Output the (X, Y) coordinate of the center of the cell containing the given text.  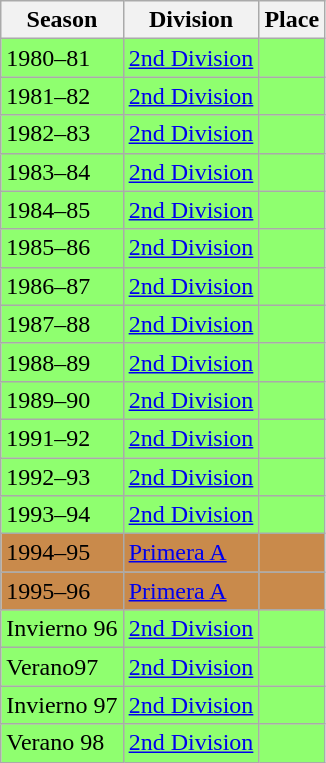
Invierno 96 (62, 629)
Division (191, 20)
1982–83 (62, 134)
1993–94 (62, 515)
1983–84 (62, 172)
Invierno 97 (62, 705)
Verano97 (62, 667)
Place (292, 20)
1981–82 (62, 96)
1991–92 (62, 438)
1994–95 (62, 553)
1989–90 (62, 400)
Season (62, 20)
1992–93 (62, 477)
1988–89 (62, 362)
1987–88 (62, 324)
1985–86 (62, 248)
1995–96 (62, 591)
1980–81 (62, 58)
1984–85 (62, 210)
1986–87 (62, 286)
Verano 98 (62, 743)
